Find where the given text appears and provide that cell's center as [X, Y] coordinate. 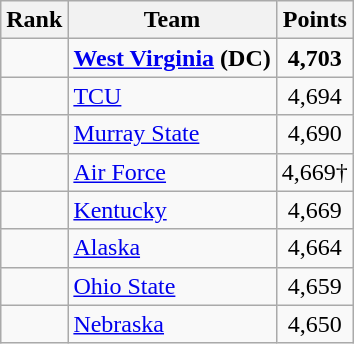
Alaska [172, 248]
4,690 [314, 134]
TCU [172, 96]
Rank [34, 20]
Murray State [172, 134]
4,664 [314, 248]
4,669† [314, 172]
4,703 [314, 58]
4,669 [314, 210]
4,694 [314, 96]
Kentucky [172, 210]
4,659 [314, 286]
Points [314, 20]
Air Force [172, 172]
Team [172, 20]
West Virginia (DC) [172, 58]
Nebraska [172, 324]
Ohio State [172, 286]
4,650 [314, 324]
